Find where the given text appears and provide that cell's center as [x, y] coordinate. 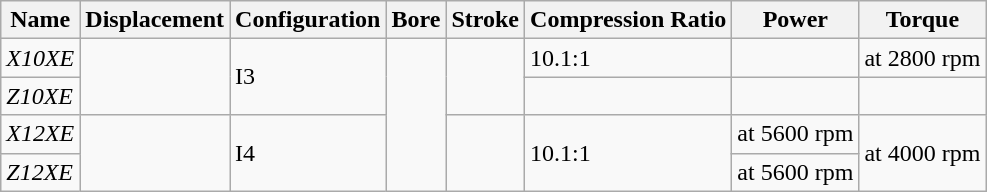
Z10XE [40, 96]
Torque [922, 20]
Name [40, 20]
Power [796, 20]
X10XE [40, 58]
Bore [416, 20]
I4 [308, 153]
X12XE [40, 134]
Configuration [308, 20]
at 2800 rpm [922, 58]
Compression Ratio [628, 20]
Displacement [155, 20]
at 4000 rpm [922, 153]
I3 [308, 77]
Z12XE [40, 172]
Stroke [486, 20]
